Return [X, Y] of the center of cell containing provided text 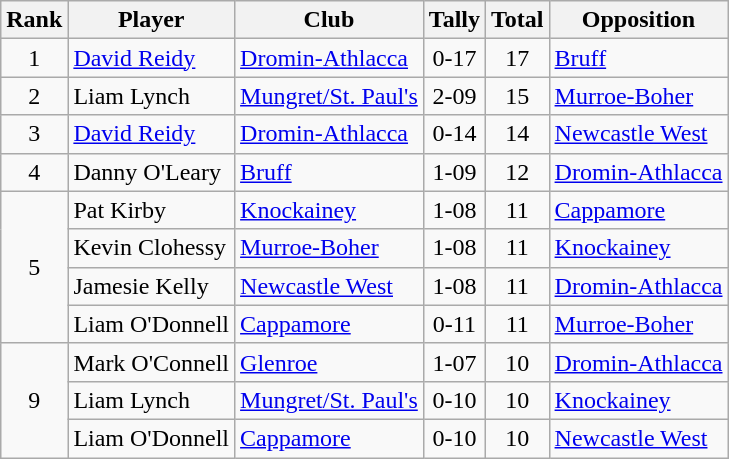
Tally [454, 20]
1-09 [454, 172]
2 [34, 96]
Jamesie Kelly [152, 286]
Rank [34, 20]
Danny O'Leary [152, 172]
9 [34, 400]
17 [518, 58]
14 [518, 134]
1-07 [454, 362]
Opposition [638, 20]
Pat Kirby [152, 210]
Player [152, 20]
5 [34, 267]
Club [330, 20]
0-11 [454, 324]
Mark O'Connell [152, 362]
Total [518, 20]
12 [518, 172]
0-17 [454, 58]
Glenroe [330, 362]
15 [518, 96]
Kevin Clohessy [152, 248]
4 [34, 172]
1 [34, 58]
0-14 [454, 134]
2-09 [454, 96]
3 [34, 134]
